For the text-containing cell, return its midpoint in (X, Y) coordinate format. 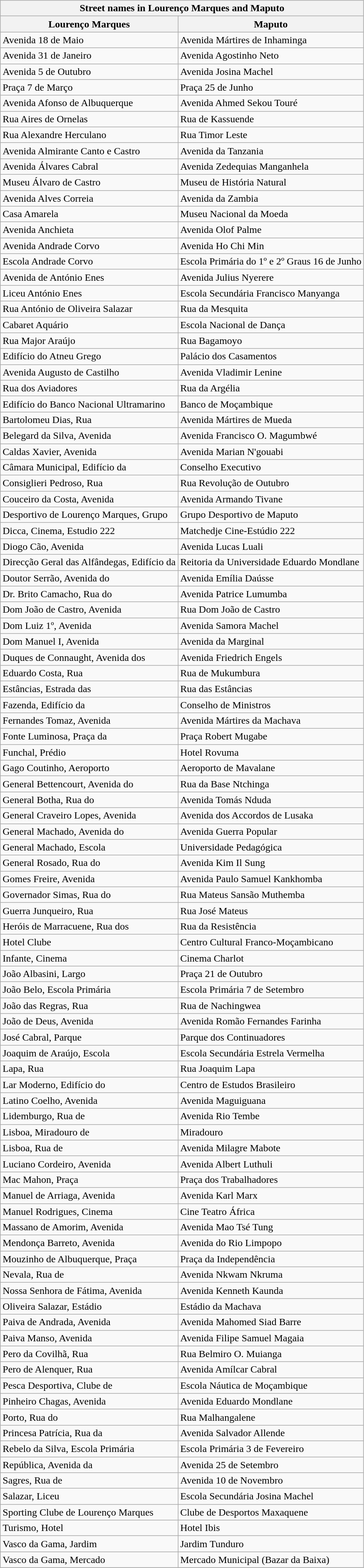
Massano de Amorim, Avenida (89, 1227)
Avenida Anchieta (89, 230)
Praça 21 de Outubro (271, 974)
Paiva Manso, Avenida (89, 1338)
Escola Nacional de Dança (271, 325)
Praça 25 de Junho (271, 87)
Paiva de Andrada, Avenida (89, 1322)
Avenida Eduardo Mondlane (271, 1401)
Avenida Ahmed Sekou Touré (271, 103)
Avenida 31 de Janeiro (89, 56)
Avenida Romão Fernandes Farinha (271, 1021)
Conselho de Ministros (271, 705)
Avenida Mártires da Machava (271, 721)
Avenida 5 de Outubro (89, 72)
Street names in Lourenço Marques and Maputo (182, 8)
Escola Náutica de Moçambique (271, 1385)
Dom Manuel I, Avenida (89, 641)
Reitoria da Universidade Eduardo Mondlane (271, 562)
Avenida Augusto de Castilho (89, 372)
General Botha, Rua do (89, 800)
Avenida Vladimir Lenine (271, 372)
Avenida Amílcar Cabral (271, 1370)
Avenida Agostinho Neto (271, 56)
Lar Moderno, Edifício do (89, 1085)
Avenida da Zambia (271, 198)
Fonte Luminosa, Praça da (89, 737)
Avenida Ho Chi Min (271, 246)
Oliveira Salazar, Estádio (89, 1306)
Mouzinho de Albuquerque, Praça (89, 1259)
Nossa Senhora de Fátima, Avenida (89, 1291)
Avenida Salvador Allende (271, 1433)
Lidemburgo, Rua de (89, 1116)
General Machado, Avenida do (89, 831)
Avenida 18 de Maio (89, 40)
Museu Nacional da Moeda (271, 214)
Avenida da Marginal (271, 641)
Praça 7 de Março (89, 87)
Turismo, Hotel (89, 1528)
Escola Secundária Estrela Vermelha (271, 1053)
Avenida Tomás Nduda (271, 800)
Matchedje Cine-Estúdio 222 (271, 531)
Governador Simas, Rua do (89, 895)
Avenida Samora Machel (271, 626)
Cabaret Aquário (89, 325)
Funchal, Prédio (89, 752)
Avenida Nkwam Nkruma (271, 1275)
Direcção Geral das Alfândegas, Edifício da (89, 562)
Avenida Guerra Popular (271, 831)
João Albasini, Largo (89, 974)
Avenida Armando Tivane (271, 499)
Rua Malhangalene (271, 1417)
Estâncias, Estrada das (89, 689)
Avenida Karl Marx (271, 1195)
Rua das Estâncias (271, 689)
Maputo (271, 24)
Vasco da Gama, Mercado (89, 1560)
Rua Bagamoyo (271, 341)
Praça da Independência (271, 1259)
Desportivo de Lourenço Marques, Grupo (89, 515)
Avenida Julius Nyerere (271, 277)
Rua de Kassuende (271, 119)
Avenida Álvares Cabral (89, 166)
Avenida da Tanzania (271, 151)
Sagres, Rua de (89, 1481)
Avenida dos Accordos de Lusaka (271, 816)
Sporting Clube de Lourenço Marques (89, 1512)
Banco de Moçambique (271, 404)
General Rosado, Rua do (89, 863)
Rebelo da Silva, Escola Primária (89, 1449)
Palácio dos Casamentos (271, 356)
Escola Secundária Francisco Manyanga (271, 293)
Avenida do Rio Limpopo (271, 1243)
Avenida Patrice Lumumba (271, 594)
João Belo, Escola Primária (89, 990)
Dom Luiz 1º, Avenida (89, 626)
Rua dos Aviadores (89, 388)
Rua de Mukumbura (271, 673)
Câmara Municipal, Edifício da (89, 467)
Rua António de Oliveira Salazar (89, 309)
Manuel de Arriaga, Avenida (89, 1195)
Infante, Cinema (89, 958)
Hotel Rovuma (271, 752)
Couceiro da Costa, Avenida (89, 499)
Fazenda, Edifício da (89, 705)
Avenida Kenneth Kaunda (271, 1291)
Centro Cultural Franco-Moçambicano (271, 942)
Rua da Base Ntchinga (271, 784)
Escola Primária 7 de Setembro (271, 990)
Rua Dom João de Castro (271, 610)
Rua Timor Leste (271, 135)
Estádio da Machava (271, 1306)
Avenida Filipe Samuel Magaia (271, 1338)
Diogo Cão, Avenida (89, 547)
Avenida Emília Daússe (271, 578)
Avenida Mártires de Mueda (271, 420)
Mac Mahon, Praça (89, 1180)
Avenida 25 de Setembro (271, 1464)
Clube de Desportos Maxaquene (271, 1512)
Liceu António Enes (89, 293)
Avenida Andrade Corvo (89, 246)
Avenida Francisco O. Magumbwé (271, 435)
Duques de Connaught, Avenida dos (89, 657)
Parque dos Continuadores (271, 1037)
General Machado, Escola (89, 847)
João das Regras, Rua (89, 1006)
Porto, Rua do (89, 1417)
Heróis de Marracuene, Rua dos (89, 926)
Avenida Rio Tembe (271, 1116)
Caldas Xavier, Avenida (89, 451)
Rua de Nachingwea (271, 1006)
Hotel Clube (89, 942)
João de Deus, Avenida (89, 1021)
Salazar, Liceu (89, 1496)
Avenida Olof Palme (271, 230)
Consiglieri Pedroso, Rua (89, 483)
General Craveiro Lopes, Avenida (89, 816)
Avenida de António Enes (89, 277)
Joaquim de Araújo, Escola (89, 1053)
Grupo Desportivo de Maputo (271, 515)
Guerra Junqueiro, Rua (89, 910)
Escola Secundária Josina Machel (271, 1496)
Princesa Patrícia, Rua da (89, 1433)
Rua da Mesquita (271, 309)
Lapa, Rua (89, 1069)
Avenida Friedrich Engels (271, 657)
Lisboa, Rua de (89, 1148)
Praça dos Trabalhadores (271, 1180)
Rua da Argélia (271, 388)
Avenida Albert Luthuli (271, 1164)
Mercado Municipal (Bazar da Baixa) (271, 1560)
Latino Coelho, Avenida (89, 1101)
Avenida Mao Tsé Tung (271, 1227)
Jardim Tunduro (271, 1544)
Lourenço Marques (89, 24)
Museu Álvaro de Castro (89, 182)
Casa Amarela (89, 214)
Avenida Mártires de Inhaminga (271, 40)
Avenida Josina Machel (271, 72)
Dr. Brito Camacho, Rua do (89, 594)
Nevala, Rua de (89, 1275)
Museu de História Natural (271, 182)
Avenida Maguiguana (271, 1101)
Cine Teatro África (271, 1212)
Luciano Cordeiro, Avenida (89, 1164)
Edifício do Atneu Grego (89, 356)
República, Avenida da (89, 1464)
Rua Joaquim Lapa (271, 1069)
José Cabral, Parque (89, 1037)
Avenida Lucas Luali (271, 547)
Dom João de Castro, Avenida (89, 610)
Rua Aires de Ornelas (89, 119)
Doutor Serrão, Avenida do (89, 578)
Avenida Zedequias Manganhela (271, 166)
Rua Major Araújo (89, 341)
General Bettencourt, Avenida do (89, 784)
Avenida Mahomed Siad Barre (271, 1322)
Dicca, Cinema, Estudio 222 (89, 531)
Hotel Ibis (271, 1528)
Miradouro (271, 1132)
Rua Belmiro O. Muianga (271, 1354)
Cinema Charlot (271, 958)
Centro de Estudos Brasileiro (271, 1085)
Gomes Freire, Avenida (89, 879)
Conselho Executivo (271, 467)
Rua Alexandre Herculano (89, 135)
Rua José Mateus (271, 910)
Vasco da Gama, Jardim (89, 1544)
Lisboa, Miradouro de (89, 1132)
Avenida Alves Correia (89, 198)
Avenida Marian N'gouabi (271, 451)
Fernandes Tomaz, Avenida (89, 721)
Pero de Alenquer, Rua (89, 1370)
Rua da Resistência (271, 926)
Escola Primária do 1º e 2º Graus 16 de Junho (271, 262)
Avenida Kim Il Sung (271, 863)
Avenida 10 de Novembro (271, 1481)
Edifício do Banco Nacional Ultramarino (89, 404)
Avenida Afonso de Albuquerque (89, 103)
Manuel Rodrigues, Cinema (89, 1212)
Avenida Milagre Mabote (271, 1148)
Escola Primária 3 de Fevereiro (271, 1449)
Bartolomeu Dias, Rua (89, 420)
Aeroporto de Mavalane (271, 768)
Rua Mateus Sansão Muthemba (271, 895)
Pesca Desportiva, Clube de (89, 1385)
Universidade Pedagógica (271, 847)
Rua Revolução de Outubro (271, 483)
Avenida Paulo Samuel Kankhomba (271, 879)
Mendonça Barreto, Avenida (89, 1243)
Escola Andrade Corvo (89, 262)
Pero da Covilhã, Rua (89, 1354)
Eduardo Costa, Rua (89, 673)
Belegard da Silva, Avenida (89, 435)
Avenida Almirante Canto e Castro (89, 151)
Pinheiro Chagas, Avenida (89, 1401)
Gago Coutinho, Aeroporto (89, 768)
Praça Robert Mugabe (271, 737)
